Return [X, Y] of the center of cell containing provided text 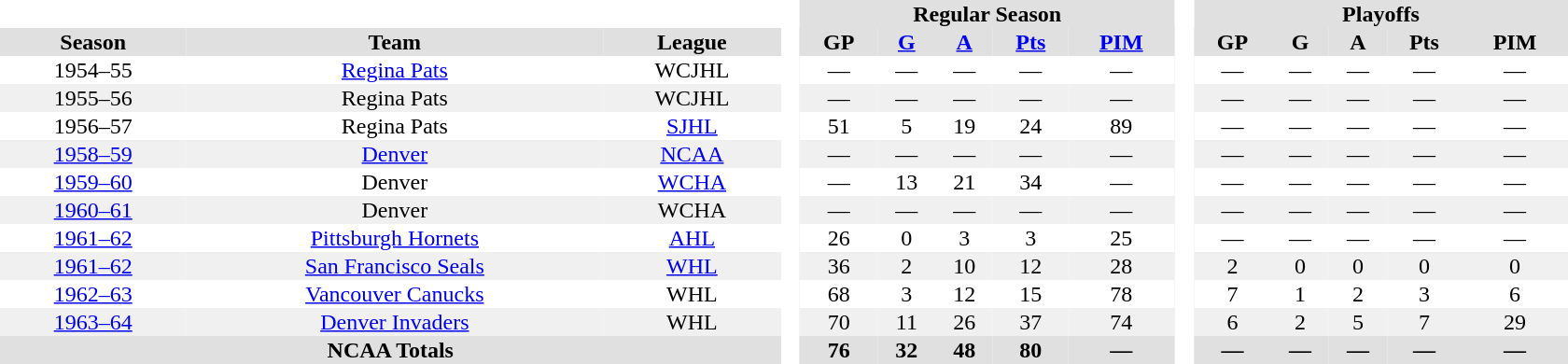
NCAA Totals [390, 350]
AHL [692, 238]
Vancouver Canucks [394, 294]
37 [1030, 322]
1962–63 [93, 294]
70 [838, 322]
24 [1030, 126]
76 [838, 350]
74 [1121, 322]
15 [1030, 294]
1958–59 [93, 154]
28 [1121, 266]
Team [394, 42]
Playoffs [1381, 14]
21 [964, 182]
51 [838, 126]
1963–64 [93, 322]
11 [906, 322]
36 [838, 266]
Season [93, 42]
1955–56 [93, 98]
80 [1030, 350]
Regular Season [987, 14]
Pittsburgh Hornets [394, 238]
1954–55 [93, 70]
San Francisco Seals [394, 266]
SJHL [692, 126]
1 [1300, 294]
78 [1121, 294]
1956–57 [93, 126]
89 [1121, 126]
29 [1515, 322]
48 [964, 350]
13 [906, 182]
34 [1030, 182]
10 [964, 266]
Denver Invaders [394, 322]
25 [1121, 238]
19 [964, 126]
68 [838, 294]
1960–61 [93, 210]
NCAA [692, 154]
32 [906, 350]
League [692, 42]
1959–60 [93, 182]
